Detect which cell encompasses the target text, then output its (x, y) center coordinate. 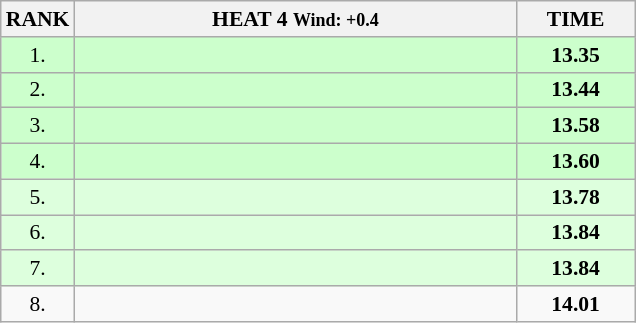
13.35 (576, 55)
13.78 (576, 197)
8. (38, 304)
HEAT 4 Wind: +0.4 (295, 19)
4. (38, 162)
2. (38, 90)
6. (38, 233)
1. (38, 55)
7. (38, 269)
13.60 (576, 162)
13.44 (576, 90)
RANK (38, 19)
14.01 (576, 304)
13.58 (576, 126)
5. (38, 197)
TIME (576, 19)
3. (38, 126)
